Pinpoint the cell where the given text exists, returning its (X, Y) midpoint coordinate. 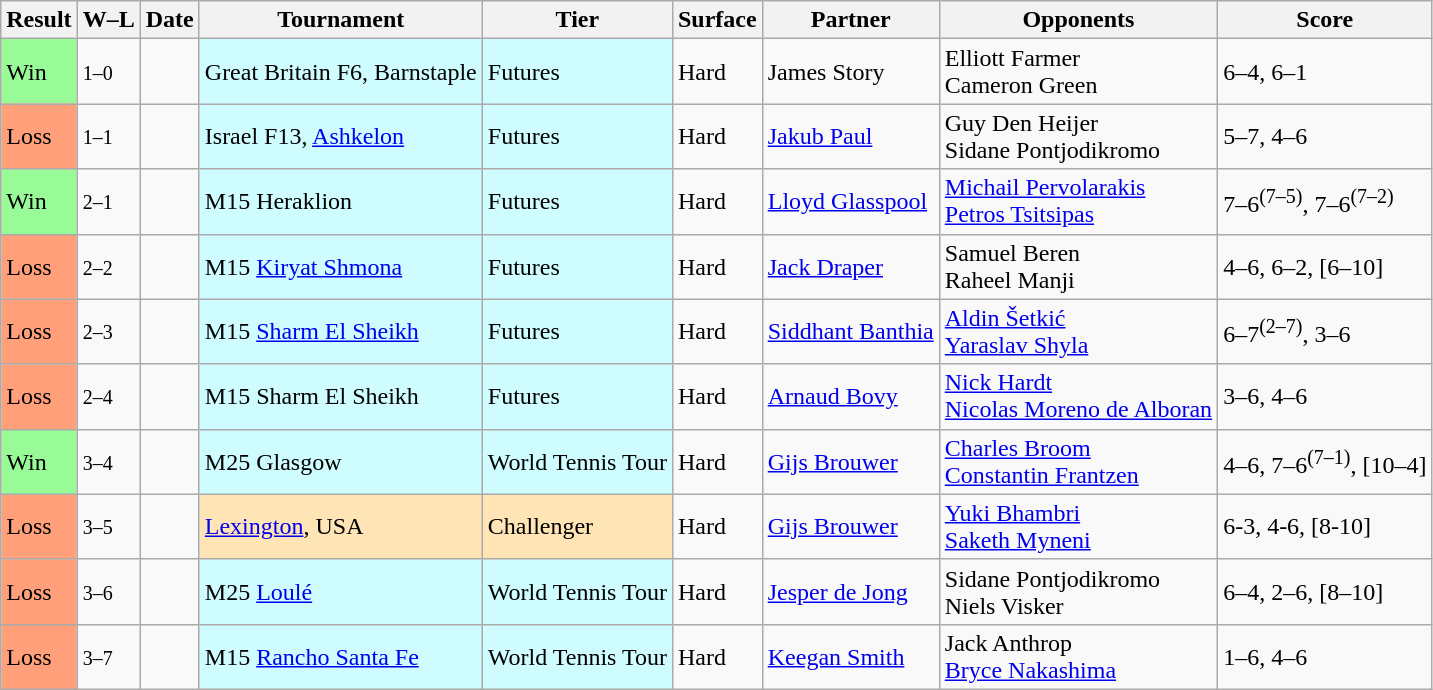
1–1 (108, 136)
Tournament (340, 20)
Israel F13, Ashkelon (340, 136)
Surface (717, 20)
6-3, 4-6, [8-10] (1325, 526)
3–6 (108, 592)
W–L (108, 20)
2–1 (108, 202)
3–4 (108, 462)
Lexington, USA (340, 526)
1–6, 4–6 (1325, 656)
M15 Kiryat Shmona (340, 266)
Jesper de Jong (850, 592)
2–4 (108, 396)
Date (170, 20)
Michail Pervolarakis Petros Tsitsipas (1078, 202)
Guy Den Heijer Sidane Pontjodikromo (1078, 136)
Great Britain F6, Barnstaple (340, 72)
Opponents (1078, 20)
Jack Draper (850, 266)
3–5 (108, 526)
4–6, 6–2, [6–10] (1325, 266)
6–4, 6–1 (1325, 72)
Tier (577, 20)
Challenger (577, 526)
Jakub Paul (850, 136)
Lloyd Glasspool (850, 202)
7–6(7–5), 7–6(7–2) (1325, 202)
4–6, 7–6(7–1), [10–4] (1325, 462)
Score (1325, 20)
Elliott Farmer Cameron Green (1078, 72)
M25 Glasgow (340, 462)
6–7(2–7), 3–6 (1325, 332)
Partner (850, 20)
Charles Broom Constantin Frantzen (1078, 462)
Keegan Smith (850, 656)
3–7 (108, 656)
1–0 (108, 72)
Yuki Bhambri Saketh Myneni (1078, 526)
2–2 (108, 266)
2–3 (108, 332)
James Story (850, 72)
6–4, 2–6, [8–10] (1325, 592)
3–6, 4–6 (1325, 396)
M25 Loulé (340, 592)
Sidane Pontjodikromo Niels Visker (1078, 592)
M15 Rancho Santa Fe (340, 656)
Jack Anthrop Bryce Nakashima (1078, 656)
Samuel Beren Raheel Manji (1078, 266)
Result (39, 20)
Arnaud Bovy (850, 396)
Aldin Šetkić Yaraslav Shyla (1078, 332)
M15 Heraklion (340, 202)
5–7, 4–6 (1325, 136)
Siddhant Banthia (850, 332)
Nick Hardt Nicolas Moreno de Alboran (1078, 396)
